Return [X, Y] of the center of cell containing provided text 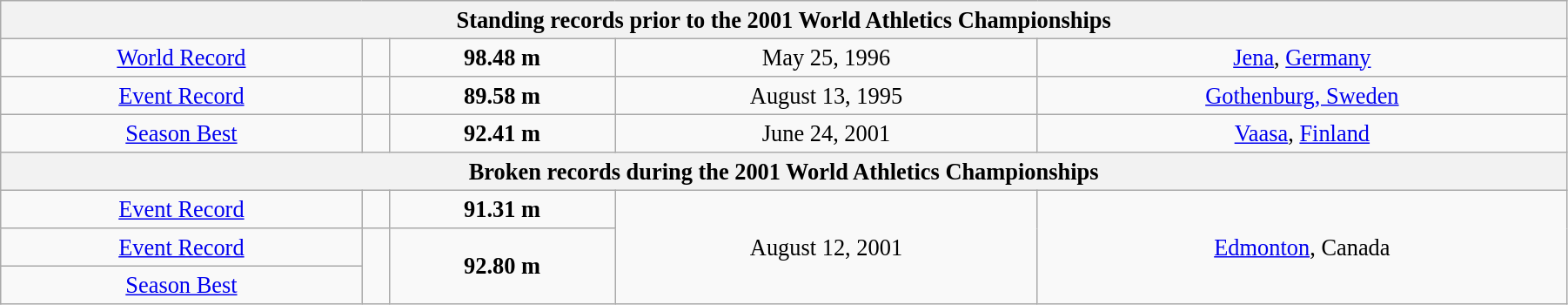
Jena, Germany [1302, 58]
98.48 m [501, 58]
June 24, 2001 [827, 133]
May 25, 1996 [827, 58]
August 13, 1995 [827, 95]
Edmonton, Canada [1302, 247]
91.31 m [501, 209]
Standing records prior to the 2001 World Athletics Championships [784, 19]
Broken records during the 2001 World Athletics Championships [784, 172]
World Record [181, 58]
Gothenburg, Sweden [1302, 95]
92.41 m [501, 133]
89.58 m [501, 95]
August 12, 2001 [827, 247]
92.80 m [501, 267]
Vaasa, Finland [1302, 133]
